From the cell containing the given text, extract its center point as (X, Y) coordinate. 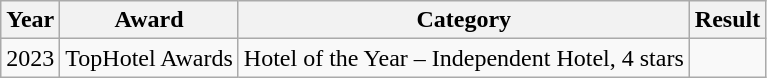
Year (30, 20)
2023 (30, 58)
Category (464, 20)
TopHotel Awards (149, 58)
Hotel of the Year – Independent Hotel, 4 stars (464, 58)
Award (149, 20)
Result (727, 20)
